Detect which cell encompasses the target text, then output its [x, y] center coordinate. 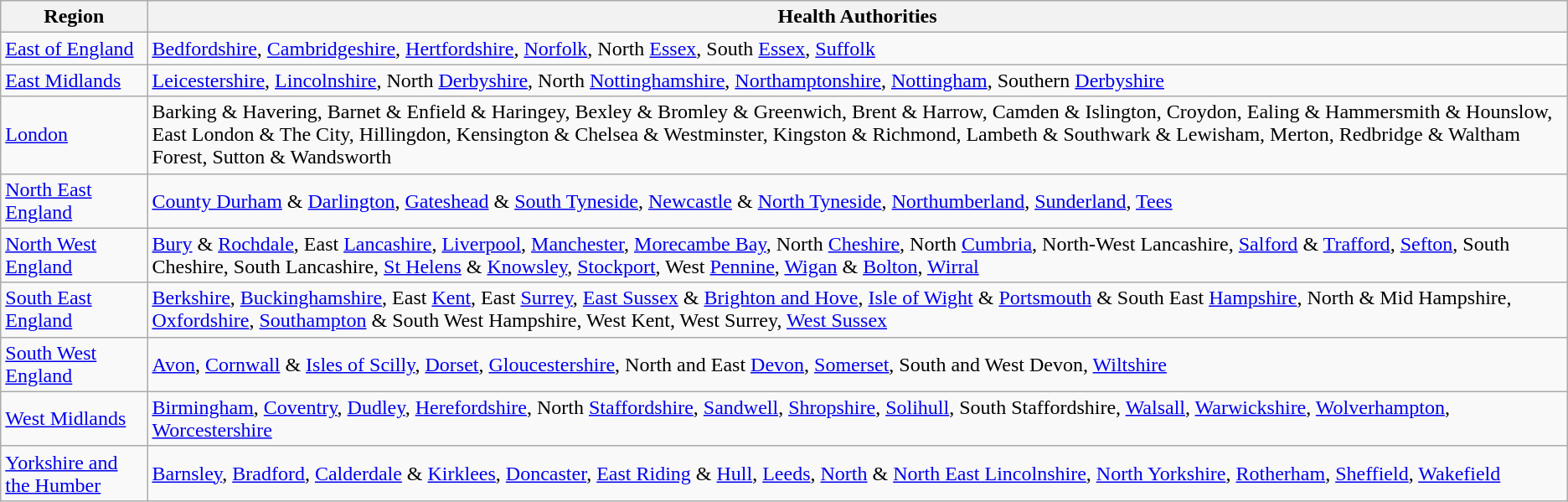
Bedfordshire, Cambridgeshire, Hertfordshire, Norfolk, North Essex, South Essex, Suffolk [858, 49]
West Midlands [74, 419]
Avon, Cornwall & Isles of Scilly, Dorset, Gloucestershire, North and East Devon, Somerset, South and West Devon, Wiltshire [858, 364]
North East England [74, 201]
East Midlands [74, 80]
London [74, 135]
Region [74, 17]
Health Authorities [858, 17]
County Durham & Darlington, Gateshead & South Tyneside, Newcastle & North Tyneside, Northumberland, Sunderland, Tees [858, 201]
Leicestershire, Lincolnshire, North Derbyshire, North Nottinghamshire, Northamptonshire, Nottingham, Southern Derbyshire [858, 80]
South East England [74, 310]
South West England [74, 364]
North West England [74, 255]
East of England [74, 49]
Yorkshire and the Humber [74, 473]
